Search for the cell housing the specified text and yield its [X, Y] center coordinate. 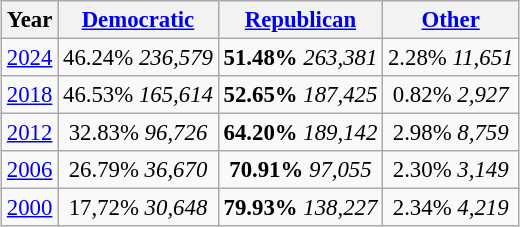
2000 [30, 208]
0.82% 2,927 [451, 95]
26.79% 36,670 [138, 170]
46.53% 165,614 [138, 95]
46.24% 236,579 [138, 58]
2012 [30, 133]
32.83% 96,726 [138, 133]
64.20% 189,142 [300, 133]
Year [30, 20]
17,72% 30,648 [138, 208]
2018 [30, 95]
Democratic [138, 20]
Republican [300, 20]
70.91% 97,055 [300, 170]
51.48% 263,381 [300, 58]
2006 [30, 170]
Other [451, 20]
2.30% 3,149 [451, 170]
2.98% 8,759 [451, 133]
2.28% 11,651 [451, 58]
79.93% 138,227 [300, 208]
2.34% 4,219 [451, 208]
52.65% 187,425 [300, 95]
2024 [30, 58]
